For the text-containing cell, return its midpoint in [X, Y] coordinate format. 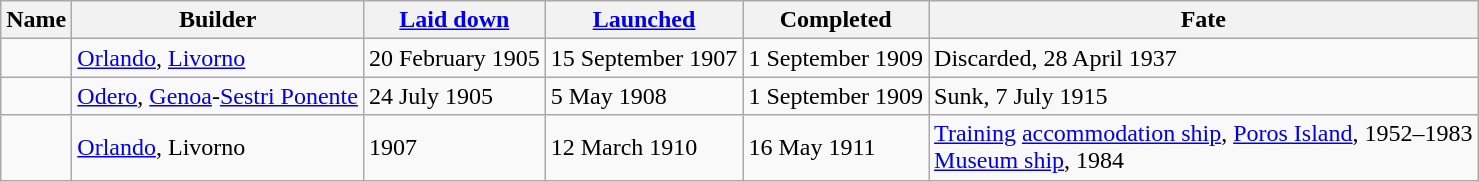
Builder [218, 20]
Launched [644, 20]
15 September 1907 [644, 58]
Fate [1204, 20]
20 February 1905 [454, 58]
Discarded, 28 April 1937 [1204, 58]
Odero, Genoa-Sestri Ponente [218, 96]
1907 [454, 148]
Name [36, 20]
16 May 1911 [836, 148]
Sunk, 7 July 1915 [1204, 96]
Training accommodation ship, Poros Island, 1952–1983Museum ship, 1984 [1204, 148]
24 July 1905 [454, 96]
Laid down [454, 20]
12 March 1910 [644, 148]
5 May 1908 [644, 96]
Completed [836, 20]
